Identify which cell holds the provided text, then report its [x, y] central coordinate. 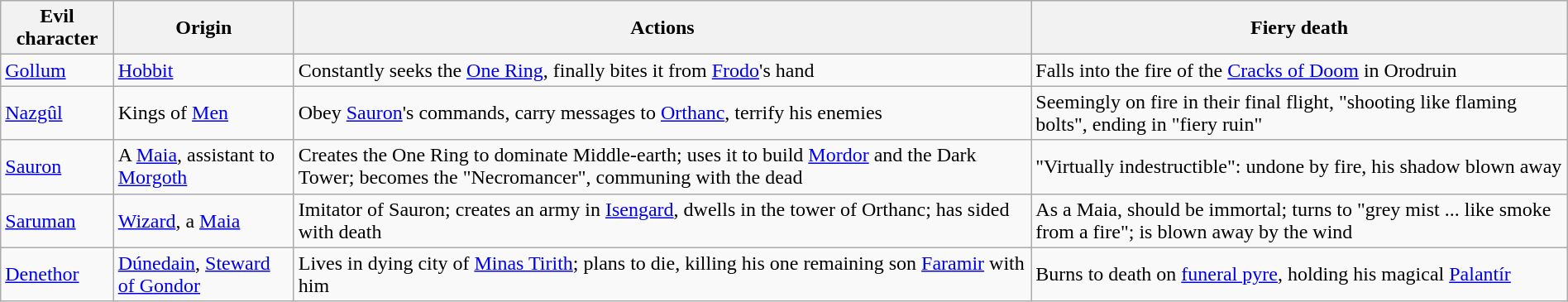
Origin [203, 28]
Nazgûl [57, 113]
Hobbit [203, 70]
Imitator of Sauron; creates an army in Isengard, dwells in the tower of Orthanc; has sided with death [662, 220]
Wizard, a Maia [203, 220]
Creates the One Ring to dominate Middle-earth; uses it to build Mordor and the Dark Tower; becomes the "Necromancer", communing with the dead [662, 167]
Dúnedain, Steward of Gondor [203, 275]
Constantly seeks the One Ring, finally bites it from Frodo's hand [662, 70]
Lives in dying city of Minas Tirith; plans to die, killing his one remaining son Faramir with him [662, 275]
Obey Sauron's commands, carry messages to Orthanc, terrify his enemies [662, 113]
Seemingly on fire in their final flight, "shooting like flaming bolts", ending in "fiery ruin" [1299, 113]
As a Maia, should be immortal; turns to "grey mist ... like smoke from a fire"; is blown away by the wind [1299, 220]
Kings of Men [203, 113]
Saruman [57, 220]
Actions [662, 28]
Gollum [57, 70]
Denethor [57, 275]
"Virtually indestructible": undone by fire, his shadow blown away [1299, 167]
Sauron [57, 167]
Evil character [57, 28]
Burns to death on funeral pyre, holding his magical Palantír [1299, 275]
Falls into the fire of the Cracks of Doom in Orodruin [1299, 70]
A Maia, assistant to Morgoth [203, 167]
Fiery death [1299, 28]
